Output the (X, Y) coordinate of the center of the cell containing the given text.  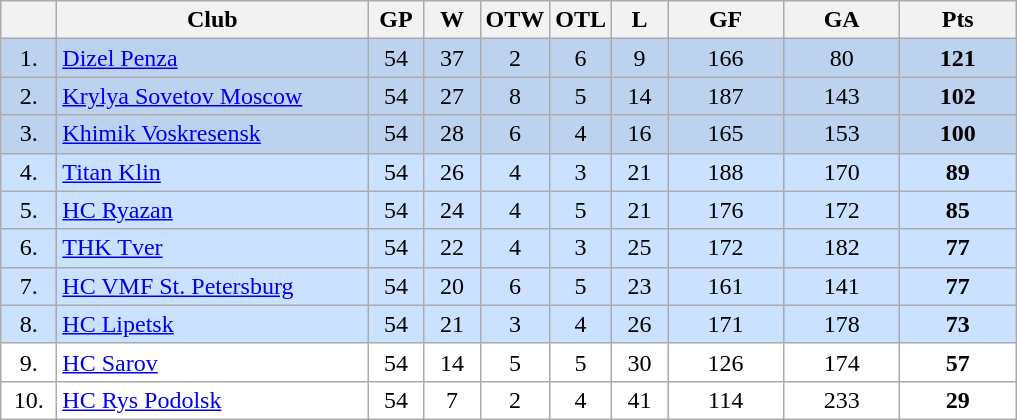
153 (842, 134)
41 (640, 400)
HC Ryazan (212, 210)
Titan Klin (212, 172)
165 (726, 134)
HC Sarov (212, 362)
170 (842, 172)
6. (29, 248)
80 (842, 58)
10. (29, 400)
126 (726, 362)
161 (726, 286)
9. (29, 362)
176 (726, 210)
178 (842, 324)
2. (29, 96)
102 (958, 96)
Krylya Sovetov Moscow (212, 96)
30 (640, 362)
GF (726, 20)
4. (29, 172)
166 (726, 58)
73 (958, 324)
20 (452, 286)
143 (842, 96)
85 (958, 210)
188 (726, 172)
28 (452, 134)
174 (842, 362)
HC Rys Podolsk (212, 400)
L (640, 20)
23 (640, 286)
187 (726, 96)
29 (958, 400)
THK Tver (212, 248)
7. (29, 286)
16 (640, 134)
182 (842, 248)
8 (515, 96)
HC Lipetsk (212, 324)
89 (958, 172)
8. (29, 324)
W (452, 20)
9 (640, 58)
22 (452, 248)
HC VMF St. Petersburg (212, 286)
37 (452, 58)
57 (958, 362)
1. (29, 58)
GA (842, 20)
27 (452, 96)
GP (396, 20)
233 (842, 400)
121 (958, 58)
114 (726, 400)
Pts (958, 20)
OTW (515, 20)
OTL (581, 20)
24 (452, 210)
5. (29, 210)
25 (640, 248)
Club (212, 20)
Khimik Voskresensk (212, 134)
3. (29, 134)
171 (726, 324)
Dizel Penza (212, 58)
141 (842, 286)
7 (452, 400)
100 (958, 134)
